Capture the cell that displays the provided text and extract its (x, y) central coordinate. 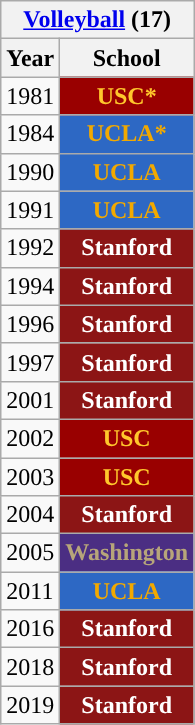
Year (30, 58)
2004 (30, 515)
1996 (30, 324)
1994 (30, 286)
1992 (30, 248)
1981 (30, 96)
UCLA* (127, 134)
2019 (30, 705)
2005 (30, 553)
1991 (30, 210)
2016 (30, 629)
Volleyball (17) (98, 20)
USC* (127, 96)
School (127, 58)
1990 (30, 172)
2002 (30, 438)
1984 (30, 134)
2018 (30, 667)
2001 (30, 400)
2003 (30, 477)
Washington (127, 553)
1997 (30, 362)
2011 (30, 591)
